Capture the cell that displays the provided text and extract its [X, Y] central coordinate. 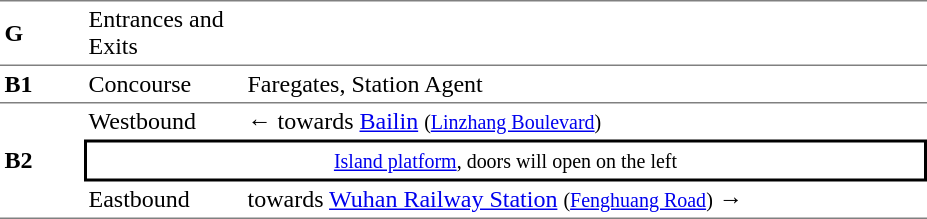
B1 [42, 83]
Faregates, Station Agent [585, 83]
Island platform, doors will open on the left [506, 161]
Entrances and Exits [164, 32]
B2 [42, 160]
← towards Bailin (Linzhang Boulevard) [585, 121]
Westbound [164, 121]
Concourse [164, 83]
G [42, 32]
